Capture the cell that displays the provided text and extract its [X, Y] central coordinate. 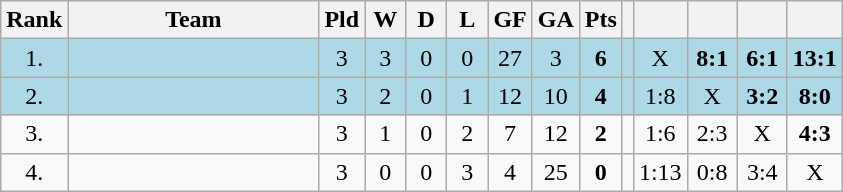
2:3 [712, 134]
25 [556, 172]
D [426, 20]
1. [34, 58]
4. [34, 172]
1:13 [660, 172]
4:3 [814, 134]
8:1 [712, 58]
0:8 [712, 172]
10 [556, 96]
8:0 [814, 96]
GA [556, 20]
GF [510, 20]
6 [600, 58]
L [468, 20]
6:1 [762, 58]
3:2 [762, 96]
2. [34, 96]
W [386, 20]
13:1 [814, 58]
3:4 [762, 172]
Pld [342, 20]
7 [510, 134]
Pts [600, 20]
1:8 [660, 96]
27 [510, 58]
1:6 [660, 134]
Rank [34, 20]
Team [194, 20]
3. [34, 134]
